Return the (x, y) coordinate for the center point of the cell that contains the specified text.  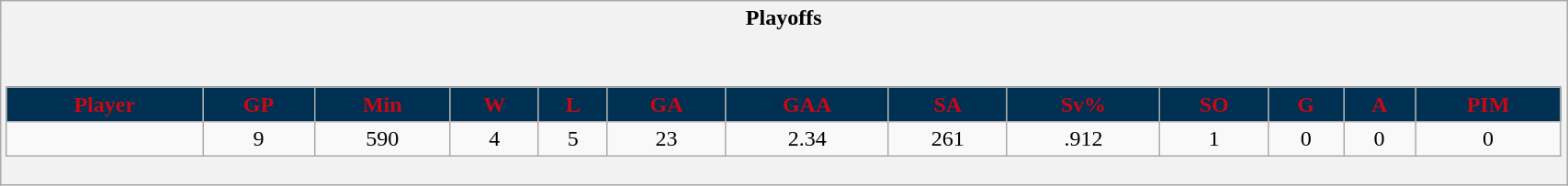
GP (259, 104)
PIM (1488, 104)
SA (948, 104)
4 (494, 139)
SO (1213, 104)
9 (259, 139)
L (572, 104)
1 (1213, 139)
GA (667, 104)
261 (948, 139)
2.34 (807, 139)
Player (105, 104)
590 (382, 139)
W (494, 104)
Min (382, 104)
A (1380, 104)
.912 (1083, 139)
23 (667, 139)
G (1306, 104)
Playoffs (784, 18)
Player GP Min W L GA GAA SA Sv% SO G A PIM 9 590 4 5 23 2.34 261 .912 1 0 0 0 (784, 110)
5 (572, 139)
GAA (807, 104)
Sv% (1083, 104)
